Capture the cell that displays the provided text and extract its [x, y] central coordinate. 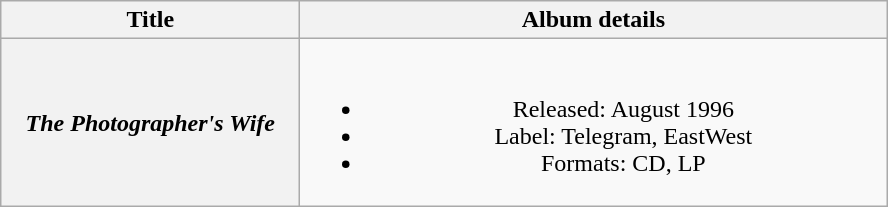
Album details [594, 20]
Title [150, 20]
The Photographer's Wife [150, 122]
Released: August 1996Label: Telegram, EastWestFormats: CD, LP [594, 122]
